Scan for the cell matching the given text and deliver its [X, Y] coordinate at center. 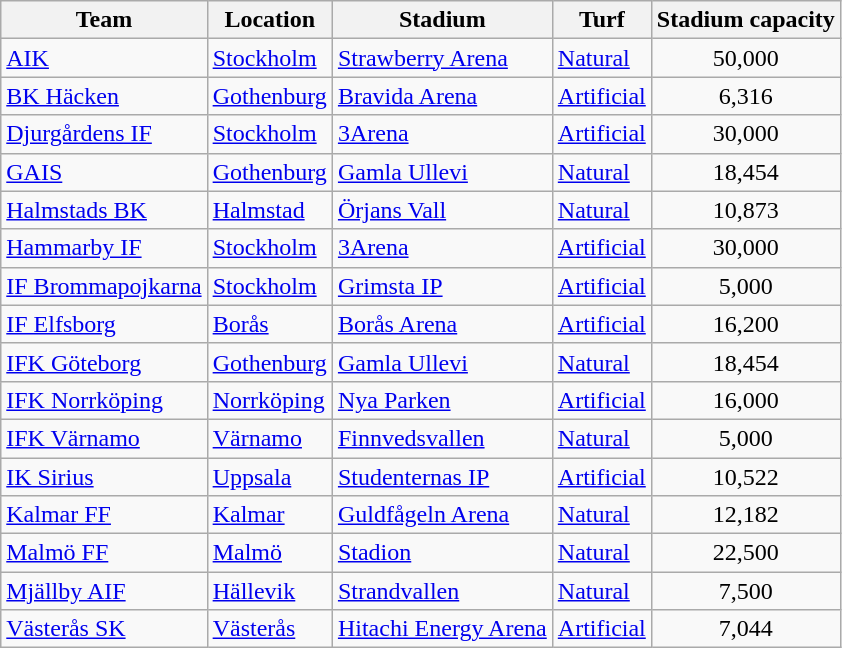
Örjans Vall [442, 210]
Borås [270, 324]
Borås Arena [442, 324]
7,500 [746, 591]
Västerås [270, 629]
Strandvallen [442, 591]
Finnvedsvallen [442, 438]
Team [104, 20]
16,200 [746, 324]
Nya Parken [442, 400]
Värnamo [270, 438]
Strawberry Arena [442, 58]
Stadium [442, 20]
Location [270, 20]
Hitachi Energy Arena [442, 629]
IF Elfsborg [104, 324]
GAIS [104, 172]
12,182 [746, 515]
Malmö [270, 553]
Kalmar [270, 515]
Grimsta IP [442, 286]
Norrköping [270, 400]
Halmstad [270, 210]
Mjällby AIF [104, 591]
50,000 [746, 58]
Stadium capacity [746, 20]
IFK Värnamo [104, 438]
10,873 [746, 210]
6,316 [746, 96]
Malmö FF [104, 553]
7,044 [746, 629]
BK Häcken [104, 96]
Kalmar FF [104, 515]
AIK [104, 58]
IFK Göteborg [104, 362]
Bravida Arena [442, 96]
Guldfågeln Arena [442, 515]
IFK Norrköping [104, 400]
Hällevik [270, 591]
Halmstads BK [104, 210]
Västerås SK [104, 629]
22,500 [746, 553]
Stadion [442, 553]
Uppsala [270, 477]
10,522 [746, 477]
Djurgårdens IF [104, 134]
IK Sirius [104, 477]
Turf [602, 20]
Hammarby IF [104, 248]
IF Brommapojkarna [104, 286]
Studenternas IP [442, 477]
16,000 [746, 400]
